Determine the (X, Y) coordinate at the center of the cell enclosing the given text.  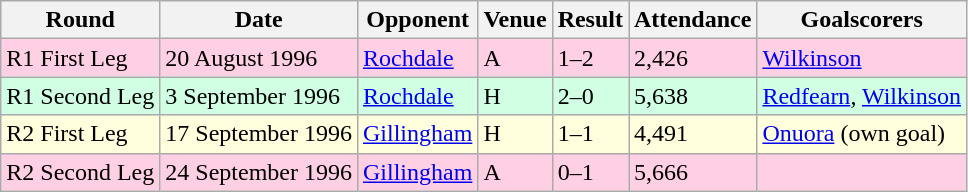
Result (590, 20)
R1 Second Leg (80, 96)
24 September 1996 (259, 172)
20 August 1996 (259, 58)
Wilkinson (862, 58)
Redfearn, Wilkinson (862, 96)
R2 Second Leg (80, 172)
Venue (515, 20)
Attendance (692, 20)
5,666 (692, 172)
2–0 (590, 96)
Opponent (417, 20)
R2 First Leg (80, 134)
Date (259, 20)
2,426 (692, 58)
Round (80, 20)
Onuora (own goal) (862, 134)
1–2 (590, 58)
4,491 (692, 134)
17 September 1996 (259, 134)
5,638 (692, 96)
3 September 1996 (259, 96)
Goalscorers (862, 20)
1–1 (590, 134)
0–1 (590, 172)
R1 First Leg (80, 58)
